Locate the cell with the specified text and output its [x, y] center coordinate. 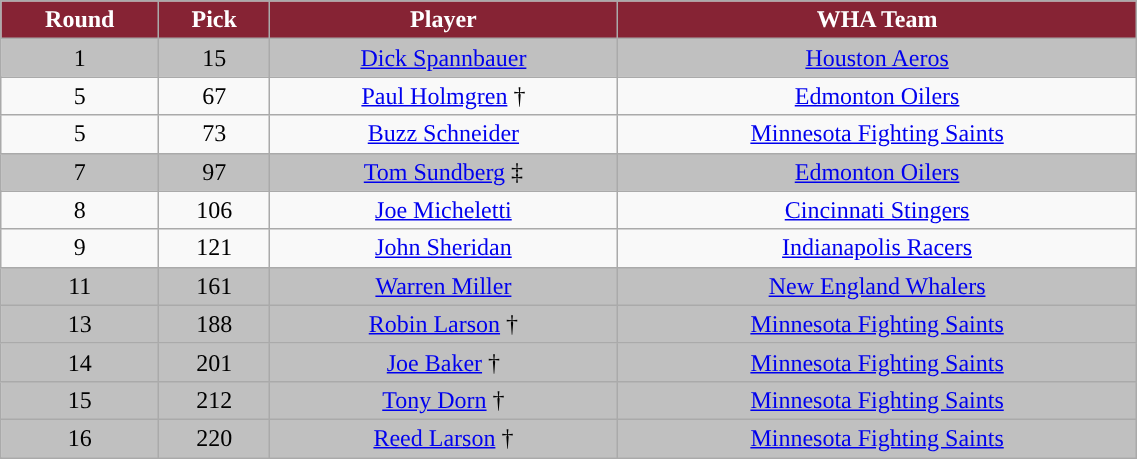
13 [80, 324]
WHA Team [877, 20]
Indianapolis Racers [877, 248]
Buzz Schneider [444, 134]
Warren Miller [444, 286]
67 [214, 96]
73 [214, 134]
188 [214, 324]
New England Whalers [877, 286]
14 [80, 362]
Robin Larson † [444, 324]
Player [444, 20]
Dick Spannbauer [444, 58]
9 [80, 248]
Joe Baker † [444, 362]
Reed Larson † [444, 438]
1 [80, 58]
16 [80, 438]
106 [214, 210]
201 [214, 362]
7 [80, 172]
Pick [214, 20]
212 [214, 400]
161 [214, 286]
Cincinnati Stingers [877, 210]
Tony Dorn † [444, 400]
John Sheridan [444, 248]
Paul Holmgren † [444, 96]
11 [80, 286]
Round [80, 20]
Houston Aeros [877, 58]
Tom Sundberg ‡ [444, 172]
97 [214, 172]
Joe Micheletti [444, 210]
8 [80, 210]
121 [214, 248]
220 [214, 438]
